For the text-containing cell, return its midpoint in (x, y) coordinate format. 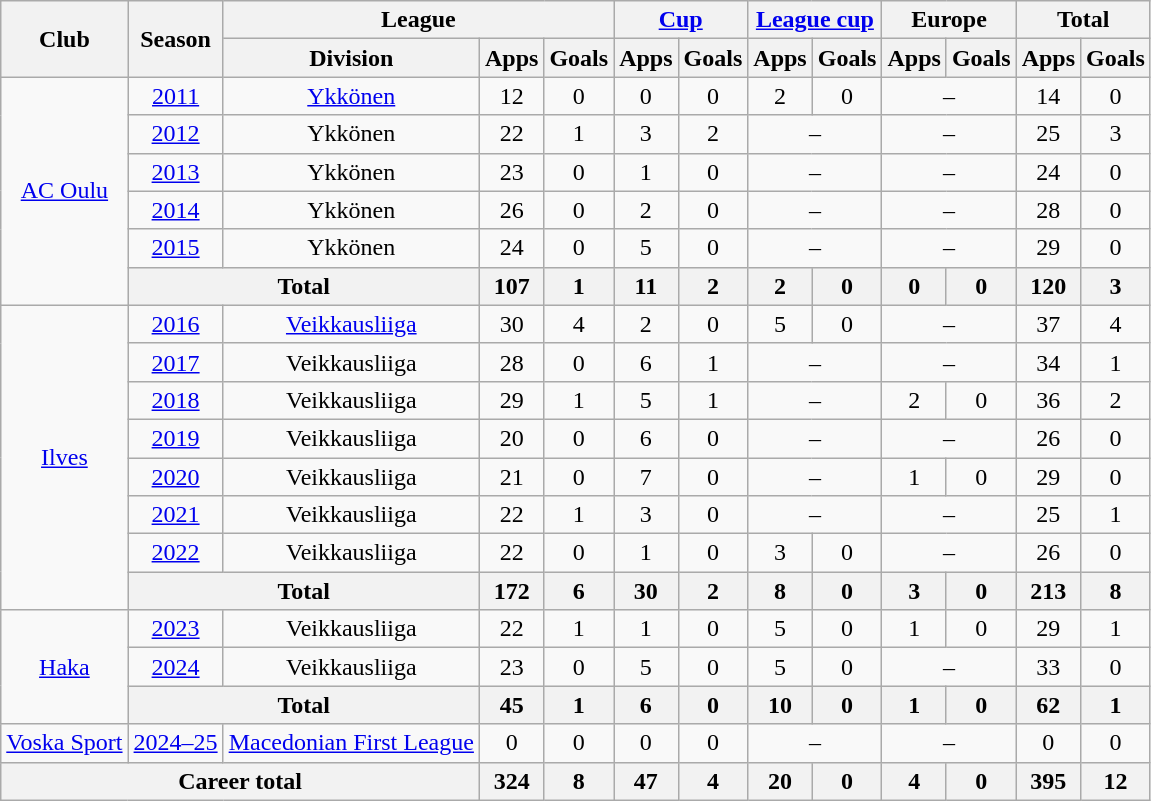
37 (1048, 324)
62 (1048, 705)
21 (511, 477)
2023 (176, 629)
395 (1048, 781)
Voska Sport (64, 743)
34 (1048, 362)
10 (780, 705)
Division (351, 58)
120 (1048, 286)
2021 (176, 515)
47 (646, 781)
Cup (681, 20)
11 (646, 286)
107 (511, 286)
36 (1048, 400)
45 (511, 705)
2018 (176, 400)
33 (1048, 667)
2020 (176, 477)
Club (64, 39)
League (418, 20)
Haka (64, 667)
2013 (176, 172)
Europe (949, 20)
2022 (176, 553)
2015 (176, 248)
324 (511, 781)
14 (1048, 96)
7 (646, 477)
2019 (176, 438)
2016 (176, 324)
213 (1048, 591)
2011 (176, 96)
2024–25 (176, 743)
2014 (176, 210)
Career total (240, 781)
League cup (815, 20)
Ilves (64, 457)
Macedonian First League (351, 743)
2024 (176, 667)
Season (176, 39)
2017 (176, 362)
AC Oulu (64, 191)
2012 (176, 134)
172 (511, 591)
